Detect which cell encompasses the target text, then output its (x, y) center coordinate. 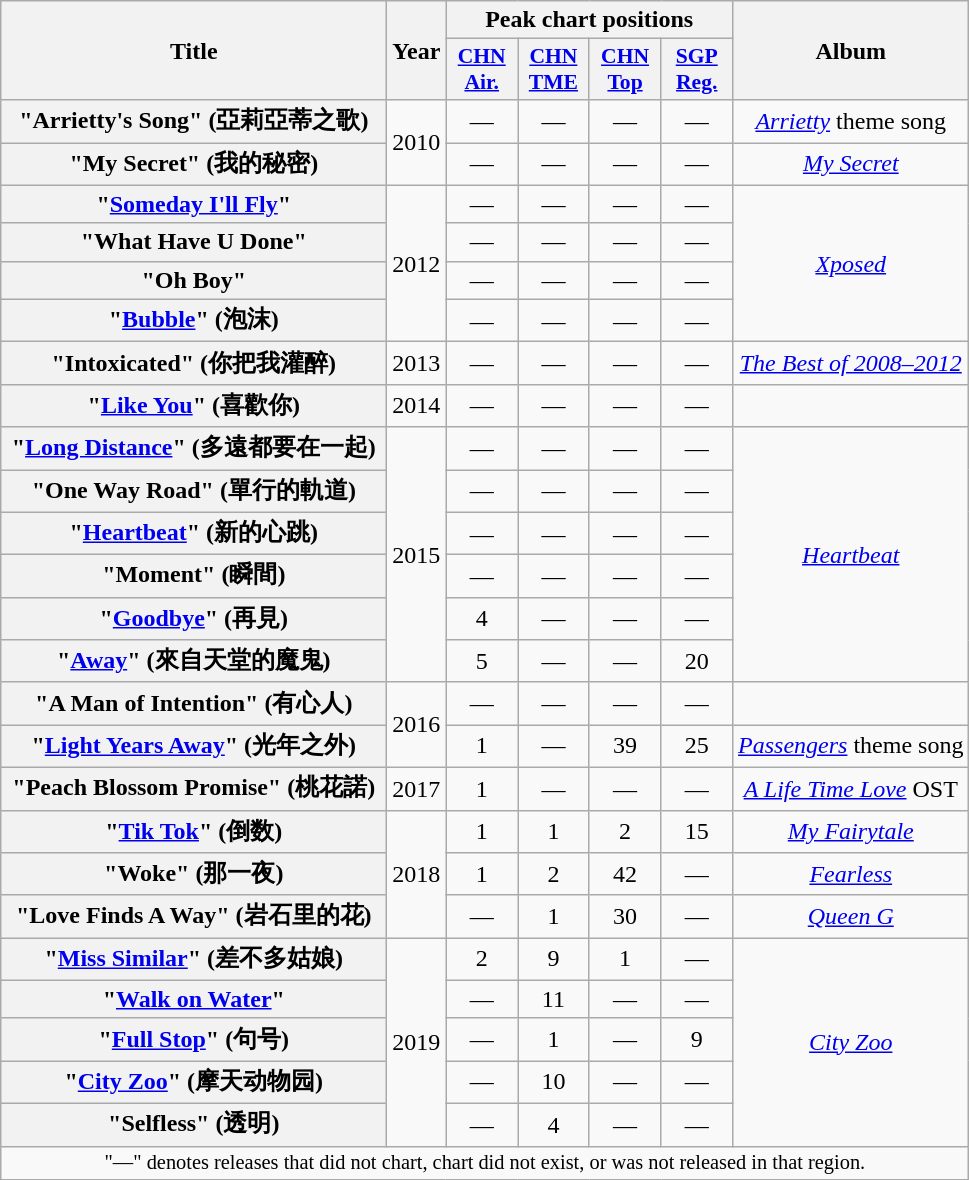
15 (697, 832)
"Miss Similar" (差不多姑娘) (194, 960)
"Arrietty's Song" (亞莉亞蒂之歌) (194, 122)
"Like You" (喜歡你) (194, 406)
Fearless (851, 874)
SGP Reg. (697, 70)
2014 (416, 406)
The Best of 2008–2012 (851, 364)
"One Way Road" (單行的軌道) (194, 492)
Heartbeat (851, 554)
"Moment" (瞬間) (194, 576)
"Long Distance" (多遠都要在一起) (194, 448)
"Away" (來自天堂的魔鬼) (194, 662)
"Love Finds A Way" (岩石里的花) (194, 916)
2019 (416, 1042)
"Goodbye" (再見) (194, 618)
Album (851, 50)
"A Man of Intention" (有心人) (194, 704)
"Oh Boy" (194, 280)
"Woke" (那一夜) (194, 874)
A Life Time Love OST (851, 788)
Queen G (851, 916)
42 (625, 874)
"Someday I'll Fly" (194, 204)
Peak chart positions (590, 20)
5 (482, 662)
11 (554, 999)
"Bubble" (泡沫) (194, 320)
CHN Top (625, 70)
30 (625, 916)
Year (416, 50)
City Zoo (851, 1042)
Title (194, 50)
2017 (416, 788)
My Secret (851, 164)
"—" denotes releases that did not chart, chart did not exist, or was not released in that region. (485, 1163)
2013 (416, 364)
"Intoxicated" (你把我灌醉) (194, 364)
2012 (416, 264)
Xposed (851, 264)
39 (625, 746)
2010 (416, 142)
"Walk on Water" (194, 999)
2018 (416, 874)
10 (554, 1082)
My Fairytale (851, 832)
"Peach Blossom Promise" (桃花諾) (194, 788)
"Heartbeat" (新的心跳) (194, 534)
2015 (416, 554)
25 (697, 746)
"Selfless" (透明) (194, 1124)
2016 (416, 724)
"Light Years Away" (光年之外) (194, 746)
Arrietty theme song (851, 122)
"City Zoo" (摩天动物园) (194, 1082)
"What Have U Done" (194, 242)
CHN Air. (482, 70)
"Full Stop" (句号) (194, 1040)
Passengers theme song (851, 746)
"My Secret" (我的秘密) (194, 164)
20 (697, 662)
"Tik Tok" (倒数) (194, 832)
CHN TME (554, 70)
